Identify which cell holds the provided text, then report its (x, y) central coordinate. 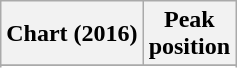
Peak position (189, 34)
Chart (2016) (72, 34)
